Find where the given text appears and provide that cell's center as (X, Y) coordinate. 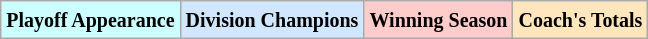
Coach's Totals (580, 20)
Playoff Appearance (90, 20)
Winning Season (438, 20)
Division Champions (272, 20)
